Identify which cell holds the provided text, then report its (X, Y) central coordinate. 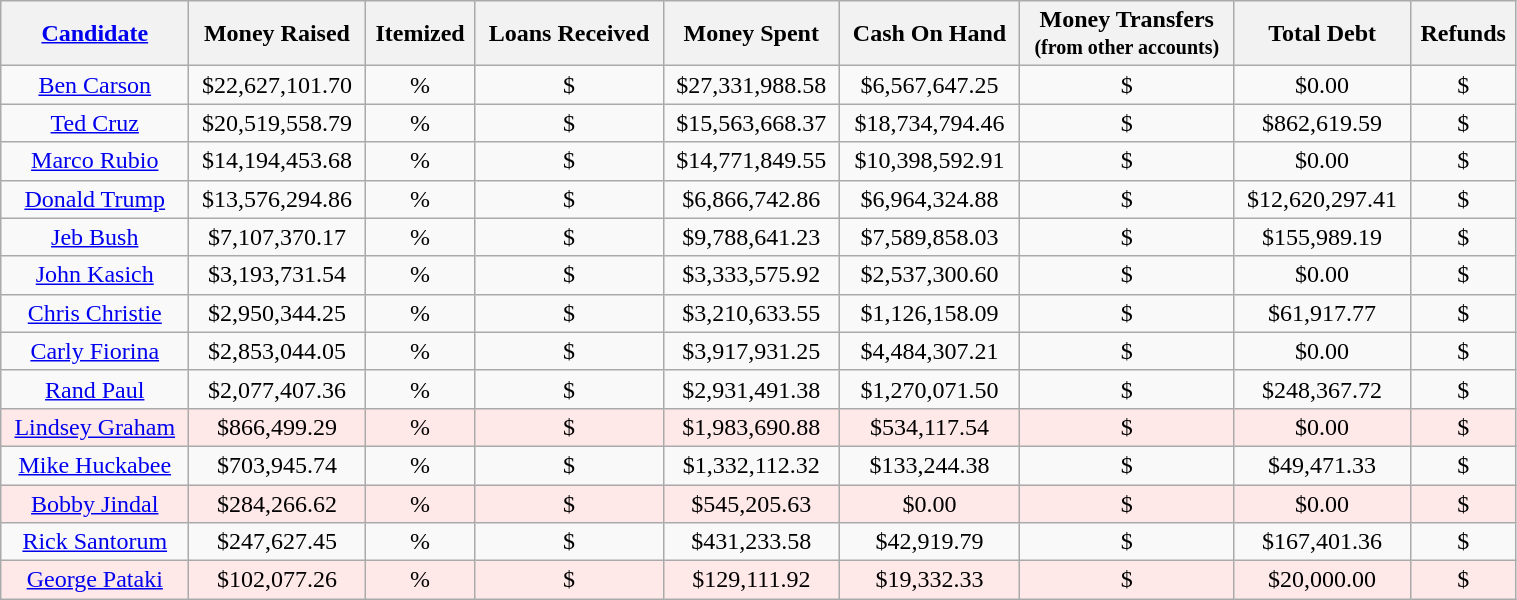
$284,266.62 (277, 503)
Chris Christie (95, 313)
$14,194,453.68 (277, 161)
$20,000.00 (1322, 580)
Rick Santorum (95, 542)
$6,964,324.88 (929, 199)
$2,077,407.36 (277, 389)
$18,734,794.46 (929, 123)
$7,107,370.17 (277, 237)
$12,620,297.41 (1322, 199)
$862,619.59 (1322, 123)
$431,233.58 (751, 542)
$155,989.19 (1322, 237)
Cash On Hand (929, 34)
$10,398,592.91 (929, 161)
Bobby Jindal (95, 503)
Money Transfers(from other accounts) (1127, 34)
$3,917,931.25 (751, 351)
$1,126,158.09 (929, 313)
$1,332,112.32 (751, 465)
Refunds (1463, 34)
$129,111.92 (751, 580)
Mike Huckabee (95, 465)
$2,853,044.05 (277, 351)
$534,117.54 (929, 427)
$247,627.45 (277, 542)
$3,333,575.92 (751, 275)
Rand Paul (95, 389)
$9,788,641.23 (751, 237)
$2,537,300.60 (929, 275)
Ben Carson (95, 85)
Itemized (420, 34)
$1,983,690.88 (751, 427)
$27,331,988.58 (751, 85)
Donald Trump (95, 199)
$703,945.74 (277, 465)
$1,270,071.50 (929, 389)
$19,332.33 (929, 580)
$866,499.29 (277, 427)
$20,519,558.79 (277, 123)
$49,471.33 (1322, 465)
$42,919.79 (929, 542)
Ted Cruz (95, 123)
$102,077.26 (277, 580)
Candidate (95, 34)
Loans Received (569, 34)
Lindsey Graham (95, 427)
$7,589,858.03 (929, 237)
$14,771,849.55 (751, 161)
$2,950,344.25 (277, 313)
$4,484,307.21 (929, 351)
Marco Rubio (95, 161)
$22,627,101.70 (277, 85)
John Kasich (95, 275)
$3,193,731.54 (277, 275)
Money Raised (277, 34)
George Pataki (95, 580)
Money Spent (751, 34)
$6,866,742.86 (751, 199)
$133,244.38 (929, 465)
$13,576,294.86 (277, 199)
$3,210,633.55 (751, 313)
$61,917.77 (1322, 313)
$167,401.36 (1322, 542)
$15,563,668.37 (751, 123)
$6,567,647.25 (929, 85)
$248,367.72 (1322, 389)
Carly Fiorina (95, 351)
$545,205.63 (751, 503)
Total Debt (1322, 34)
Jeb Bush (95, 237)
$2,931,491.38 (751, 389)
